Return the (x, y) coordinate for the center point of the cell that contains the specified text.  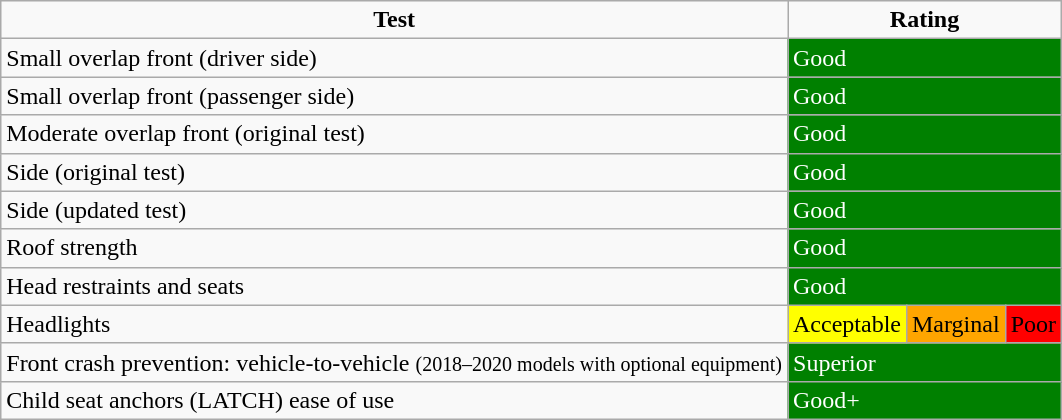
Front crash prevention: vehicle-to-vehicle (2018–2020 models with optional equipment) (394, 362)
Small overlap front (passenger side) (394, 96)
Good+ (925, 400)
Side (updated test) (394, 210)
Child seat anchors (LATCH) ease of use (394, 400)
Head restraints and seats (394, 286)
Marginal (956, 324)
Side (original test) (394, 172)
Moderate overlap front (original test) (394, 134)
Poor (1033, 324)
Superior (925, 362)
Headlights (394, 324)
Acceptable (848, 324)
Test (394, 20)
Rating (925, 20)
Roof strength (394, 248)
Small overlap front (driver side) (394, 58)
